Scan for the cell matching the given text and deliver its (X, Y) coordinate at center. 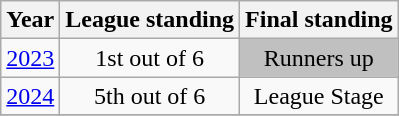
2024 (30, 96)
2023 (30, 58)
League Stage (319, 96)
Year (30, 20)
League standing (150, 20)
5th out of 6 (150, 96)
1st out of 6 (150, 58)
Runners up (319, 58)
Final standing (319, 20)
